Output the [X, Y] coordinate of the center of the cell containing the given text.  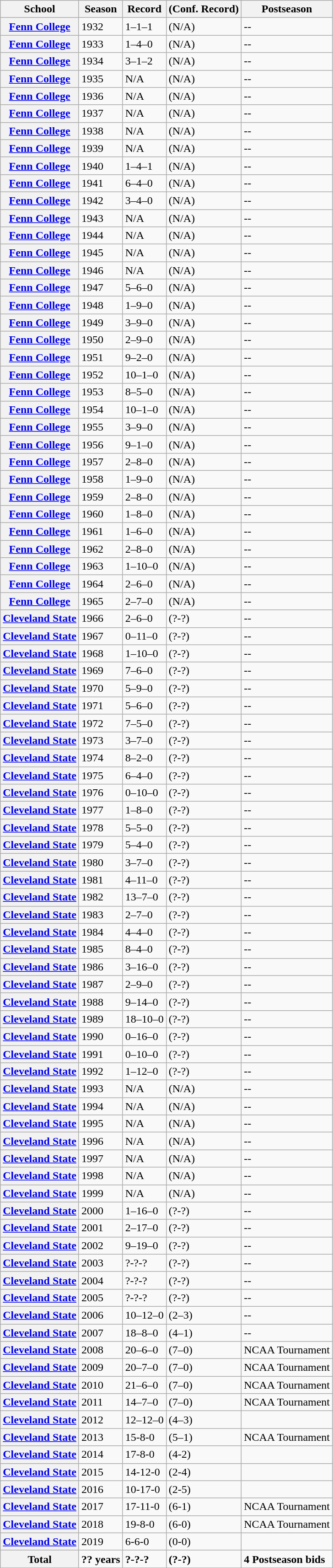
2011 [101, 1402]
18–8–0 [145, 1333]
2017 [101, 1507]
1951 [101, 357]
Record [145, 9]
1965 [101, 601]
5–9–0 [145, 688]
2007 [101, 1333]
1944 [101, 236]
4–11–0 [145, 880]
2003 [101, 1263]
6-6-0 [145, 1541]
1952 [101, 375]
1970 [101, 688]
17-8-0 [145, 1455]
1981 [101, 880]
2008 [101, 1350]
14–7–0 [145, 1402]
4 Postseason bids [287, 1559]
(4–1) [204, 1333]
2005 [101, 1298]
19-8-0 [145, 1524]
1986 [101, 967]
0–11–0 [145, 636]
School [40, 9]
1977 [101, 810]
13–7–0 [145, 897]
9–19–0 [145, 1245]
3–1–2 [145, 61]
1973 [101, 740]
0–16–0 [145, 1036]
1949 [101, 323]
1942 [101, 200]
1936 [101, 96]
8–2–0 [145, 758]
(5–1) [204, 1437]
3–4–0 [145, 200]
2000 [101, 1211]
1955 [101, 427]
5–5–0 [145, 828]
1985 [101, 949]
2016 [101, 1489]
1932 [101, 27]
1941 [101, 183]
(6-1) [204, 1507]
1933 [101, 44]
10-17-0 [145, 1489]
1975 [101, 776]
1–4–1 [145, 166]
1–6–0 [145, 532]
1953 [101, 392]
14-12-0 [145, 1472]
3–16–0 [145, 967]
1–4–0 [145, 44]
(6-0) [204, 1524]
2013 [101, 1437]
1982 [101, 897]
1964 [101, 584]
1997 [101, 1158]
1947 [101, 288]
1956 [101, 444]
1995 [101, 1124]
1994 [101, 1106]
Postseason [287, 9]
2015 [101, 1472]
2009 [101, 1368]
1974 [101, 758]
4–4–0 [145, 932]
2012 [101, 1420]
12–12–0 [145, 1420]
1988 [101, 1002]
1979 [101, 845]
1–1–1 [145, 27]
17-11-0 [145, 1507]
1996 [101, 1141]
2010 [101, 1385]
1–12–0 [145, 1072]
2018 [101, 1524]
(0-0) [204, 1541]
1935 [101, 79]
1968 [101, 653]
1960 [101, 514]
1945 [101, 253]
1990 [101, 1036]
2–17–0 [145, 1228]
15-8-0 [145, 1437]
2006 [101, 1315]
7–5–0 [145, 723]
2019 [101, 1541]
2004 [101, 1280]
1934 [101, 61]
2002 [101, 1245]
Season [101, 9]
1958 [101, 479]
1939 [101, 148]
1954 [101, 410]
1961 [101, 532]
1957 [101, 462]
21–6–0 [145, 1385]
20–7–0 [145, 1368]
9–1–0 [145, 444]
(2-4) [204, 1472]
1962 [101, 549]
1950 [101, 340]
1980 [101, 862]
1967 [101, 636]
7–6–0 [145, 671]
1971 [101, 706]
1999 [101, 1193]
1940 [101, 166]
(2-5) [204, 1489]
1946 [101, 270]
(2–3) [204, 1315]
9–2–0 [145, 357]
1943 [101, 218]
1987 [101, 984]
1978 [101, 828]
1959 [101, 496]
1963 [101, 566]
1969 [101, 671]
?? years [101, 1559]
1983 [101, 915]
8–4–0 [145, 949]
20–6–0 [145, 1350]
2014 [101, 1455]
9–14–0 [145, 1002]
1993 [101, 1089]
1998 [101, 1176]
1966 [101, 619]
8–5–0 [145, 392]
1984 [101, 932]
1972 [101, 723]
10–12–0 [145, 1315]
(4-2) [204, 1455]
1948 [101, 305]
1938 [101, 131]
1992 [101, 1072]
1937 [101, 113]
1989 [101, 1019]
Total [40, 1559]
1976 [101, 793]
2001 [101, 1228]
18–10–0 [145, 1019]
(Conf. Record) [204, 9]
1991 [101, 1054]
(4–3) [204, 1420]
5–4–0 [145, 845]
1–16–0 [145, 1211]
